Scan for the cell matching the given text and deliver its [X, Y] coordinate at center. 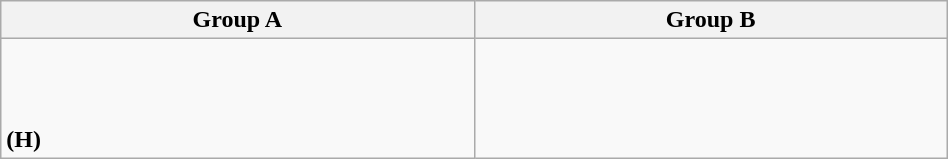
(H) [238, 98]
Group B [710, 20]
Group A [238, 20]
